Return the [X, Y] coordinate for the center point of the cell that contains the specified text.  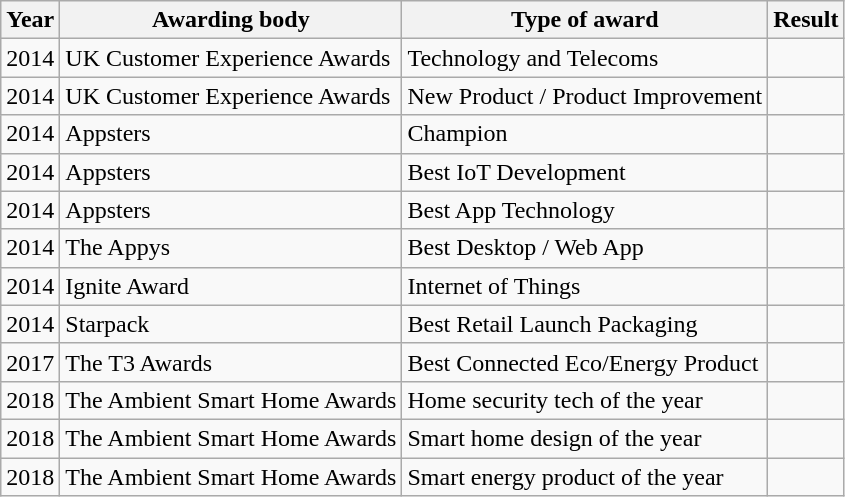
Smart energy product of the year [585, 477]
Champion [585, 134]
Internet of Things [585, 286]
Awarding body [231, 20]
The T3 Awards [231, 362]
Best IoT Development [585, 172]
Home security tech of the year [585, 400]
Smart home design of the year [585, 438]
Type of award [585, 20]
Best App Technology [585, 210]
Result [806, 20]
Best Connected Eco/Energy Product [585, 362]
2017 [30, 362]
Best Retail Launch Packaging [585, 324]
Technology and Telecoms [585, 58]
Starpack [231, 324]
The Appys [231, 248]
New Product / Product Improvement [585, 96]
Best Desktop / Web App [585, 248]
Ignite Award [231, 286]
Year [30, 20]
